Find where the given text appears and provide that cell's center as (X, Y) coordinate. 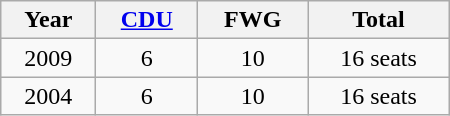
Total (378, 20)
Year (48, 20)
FWG (253, 20)
CDU (147, 20)
2009 (48, 58)
2004 (48, 96)
